Detect which cell encompasses the target text, then output its (X, Y) center coordinate. 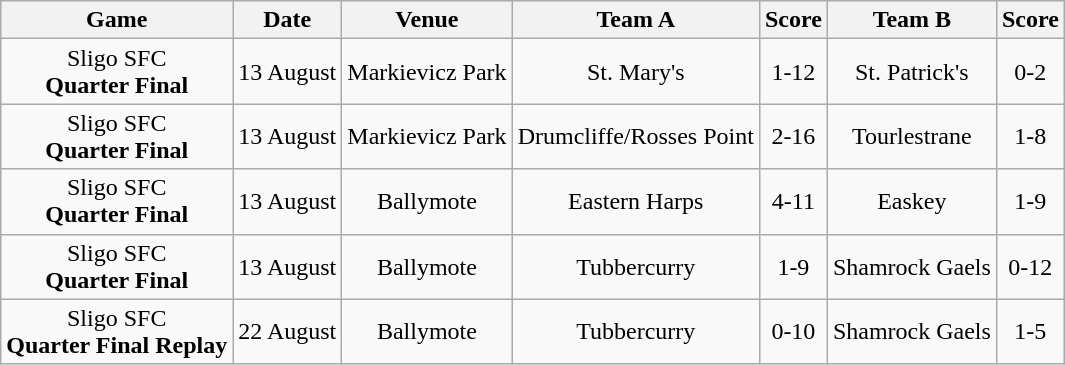
Team A (636, 20)
0-12 (1030, 266)
1-8 (1030, 136)
0-2 (1030, 72)
2-16 (793, 136)
Eastern Harps (636, 202)
Drumcliffe/Rosses Point (636, 136)
0-10 (793, 332)
1-12 (793, 72)
Sligo SFCQuarter Final Replay (117, 332)
Team B (912, 20)
Tourlestrane (912, 136)
Venue (427, 20)
St. Mary's (636, 72)
1-5 (1030, 332)
Easkey (912, 202)
22 August (288, 332)
Date (288, 20)
Game (117, 20)
St. Patrick's (912, 72)
4-11 (793, 202)
